Pinpoint the cell where the given text exists, returning its [x, y] midpoint coordinate. 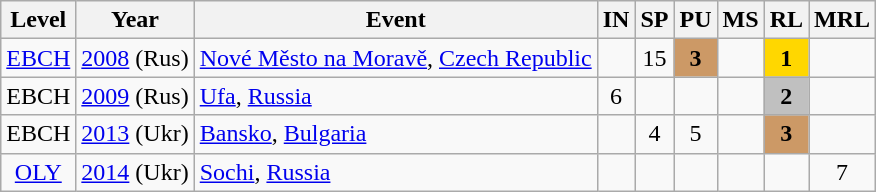
2009 (Rus) [135, 96]
4 [654, 134]
2008 (Rus) [135, 58]
Level [38, 20]
MS [740, 20]
Ufa, Russia [396, 96]
2 [786, 96]
Sochi, Russia [396, 172]
SP [654, 20]
Bansko, Bulgaria [396, 134]
RL [786, 20]
2014 (Ukr) [135, 172]
1 [786, 58]
2013 (Ukr) [135, 134]
15 [654, 58]
IN [616, 20]
Year [135, 20]
Nové Město na Moravě, Czech Republic [396, 58]
7 [842, 172]
Event [396, 20]
MRL [842, 20]
PU [696, 20]
OLY [38, 172]
5 [696, 134]
6 [616, 96]
